Provide the [X, Y] coordinate of the cell's center where the given text is located.  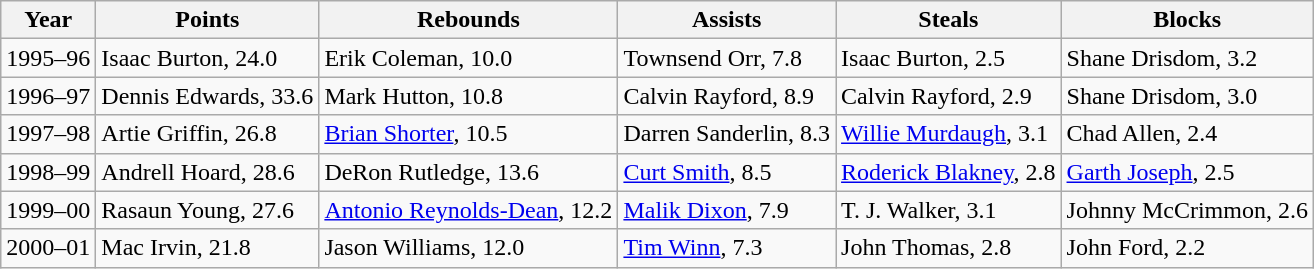
Willie Murdaugh, 3.1 [948, 134]
Malik Dixon, 7.9 [727, 210]
Dennis Edwards, 33.6 [208, 96]
Antonio Reynolds-Dean, 12.2 [468, 210]
Blocks [1187, 20]
John Thomas, 2.8 [948, 248]
Jason Williams, 12.0 [468, 248]
Steals [948, 20]
Calvin Rayford, 8.9 [727, 96]
1996–97 [48, 96]
Darren Sanderlin, 8.3 [727, 134]
1999–00 [48, 210]
1997–98 [48, 134]
2000–01 [48, 248]
Shane Drisdom, 3.2 [1187, 58]
John Ford, 2.2 [1187, 248]
T. J. Walker, 3.1 [948, 210]
Garth Joseph, 2.5 [1187, 172]
Brian Shorter, 10.5 [468, 134]
Points [208, 20]
Year [48, 20]
Mark Hutton, 10.8 [468, 96]
Isaac Burton, 24.0 [208, 58]
Assists [727, 20]
Andrell Hoard, 28.6 [208, 172]
Mac Irvin, 21.8 [208, 248]
DeRon Rutledge, 13.6 [468, 172]
1998–99 [48, 172]
Townsend Orr, 7.8 [727, 58]
Calvin Rayford, 2.9 [948, 96]
1995–96 [48, 58]
Johnny McCrimmon, 2.6 [1187, 210]
Artie Griffin, 26.8 [208, 134]
Tim Winn, 7.3 [727, 248]
Curt Smith, 8.5 [727, 172]
Erik Coleman, 10.0 [468, 58]
Shane Drisdom, 3.0 [1187, 96]
Chad Allen, 2.4 [1187, 134]
Rebounds [468, 20]
Rasaun Young, 27.6 [208, 210]
Roderick Blakney, 2.8 [948, 172]
Isaac Burton, 2.5 [948, 58]
